Pinpoint the cell where the given text exists, returning its [X, Y] midpoint coordinate. 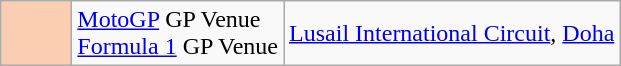
Lusail International Circuit, Doha [452, 34]
MotoGP GP VenueFormula 1 GP Venue [178, 34]
